Find where the given text appears and provide that cell's center as [X, Y] coordinate. 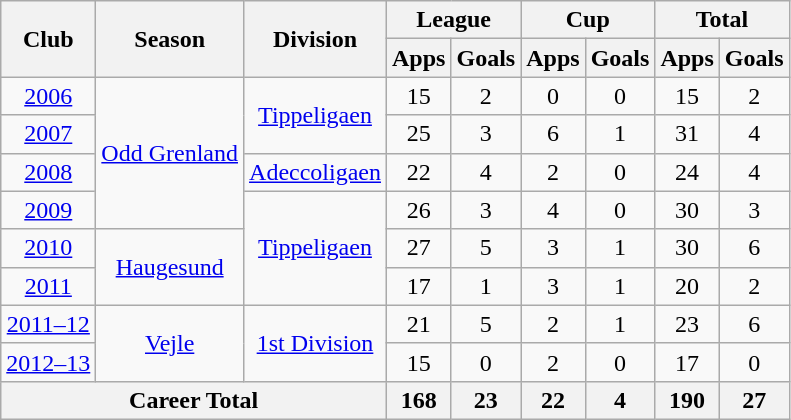
2007 [48, 134]
20 [687, 286]
Total [722, 20]
2011 [48, 286]
Adeccoligaen [316, 172]
1st Division [316, 343]
Season [170, 39]
25 [419, 134]
26 [419, 210]
Vejle [170, 343]
2010 [48, 248]
2012–13 [48, 362]
Career Total [194, 400]
31 [687, 134]
168 [419, 400]
2006 [48, 96]
Haugesund [170, 267]
2009 [48, 210]
League [454, 20]
2008 [48, 172]
Odd Grenland [170, 153]
190 [687, 400]
21 [419, 324]
Club [48, 39]
Division [316, 39]
Cup [588, 20]
24 [687, 172]
2011–12 [48, 324]
